Identify which cell holds the provided text, then report its [X, Y] central coordinate. 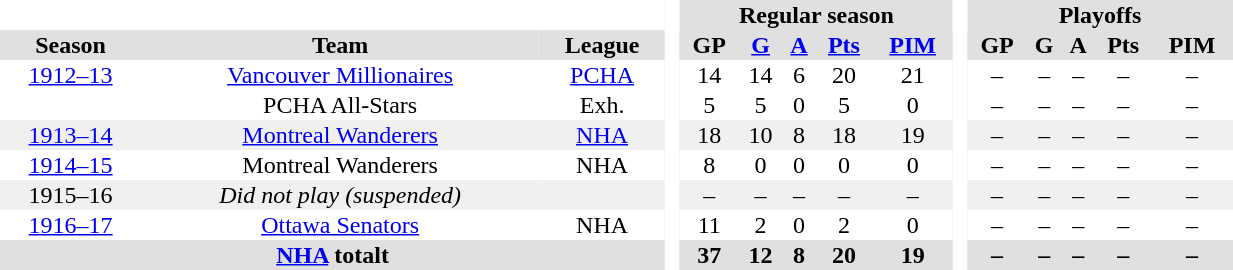
Regular season [816, 15]
1915–16 [70, 195]
NHA totalt [332, 255]
Team [340, 45]
21 [912, 75]
37 [710, 255]
1916–17 [70, 225]
League [602, 45]
PCHA [602, 75]
PCHA All-Stars [340, 105]
1914–15 [70, 165]
Ottawa Senators [340, 225]
12 [761, 255]
Playoffs [1100, 15]
Did not play (suspended) [340, 195]
11 [710, 225]
Season [70, 45]
1913–14 [70, 135]
10 [761, 135]
1912–13 [70, 75]
6 [800, 75]
Exh. [602, 105]
Vancouver Millionaires [340, 75]
